Pinpoint the cell where the given text exists, returning its [X, Y] midpoint coordinate. 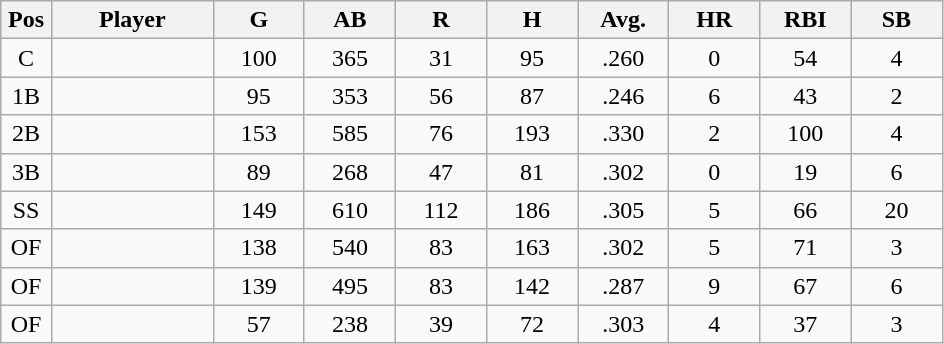
193 [532, 134]
1B [26, 96]
139 [258, 286]
AB [350, 20]
SB [896, 20]
43 [806, 96]
238 [350, 324]
87 [532, 96]
Pos [26, 20]
.260 [624, 58]
138 [258, 248]
610 [350, 210]
163 [532, 248]
HR [714, 20]
71 [806, 248]
67 [806, 286]
9 [714, 286]
.287 [624, 286]
19 [806, 172]
39 [440, 324]
81 [532, 172]
365 [350, 58]
268 [350, 172]
47 [440, 172]
2B [26, 134]
540 [350, 248]
495 [350, 286]
RBI [806, 20]
186 [532, 210]
.305 [624, 210]
.303 [624, 324]
31 [440, 58]
.330 [624, 134]
.246 [624, 96]
Player [132, 20]
76 [440, 134]
112 [440, 210]
SS [26, 210]
3B [26, 172]
20 [896, 210]
57 [258, 324]
89 [258, 172]
585 [350, 134]
353 [350, 96]
149 [258, 210]
37 [806, 324]
66 [806, 210]
72 [532, 324]
G [258, 20]
H [532, 20]
56 [440, 96]
R [440, 20]
Avg. [624, 20]
54 [806, 58]
142 [532, 286]
C [26, 58]
153 [258, 134]
